Capture the cell that displays the provided text and extract its [x, y] central coordinate. 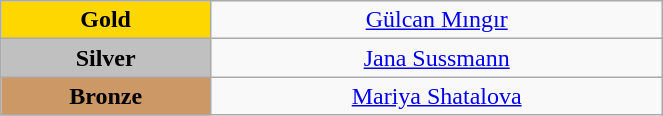
Jana Sussmann [437, 58]
Gülcan Mıngır [437, 20]
Silver [106, 58]
Mariya Shatalova [437, 96]
Gold [106, 20]
Bronze [106, 96]
